Capture the cell that displays the provided text and extract its [x, y] central coordinate. 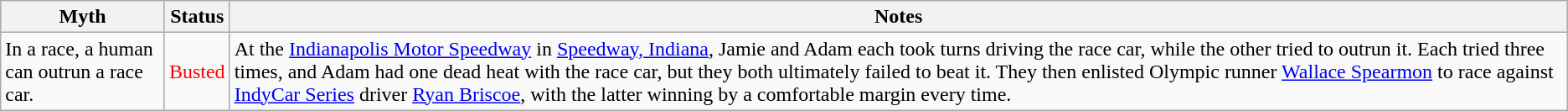
Notes [898, 17]
Myth [83, 17]
Busted [197, 71]
In a race, a human can outrun a race car. [83, 71]
Status [197, 17]
